Search for the cell housing the specified text and yield its [x, y] center coordinate. 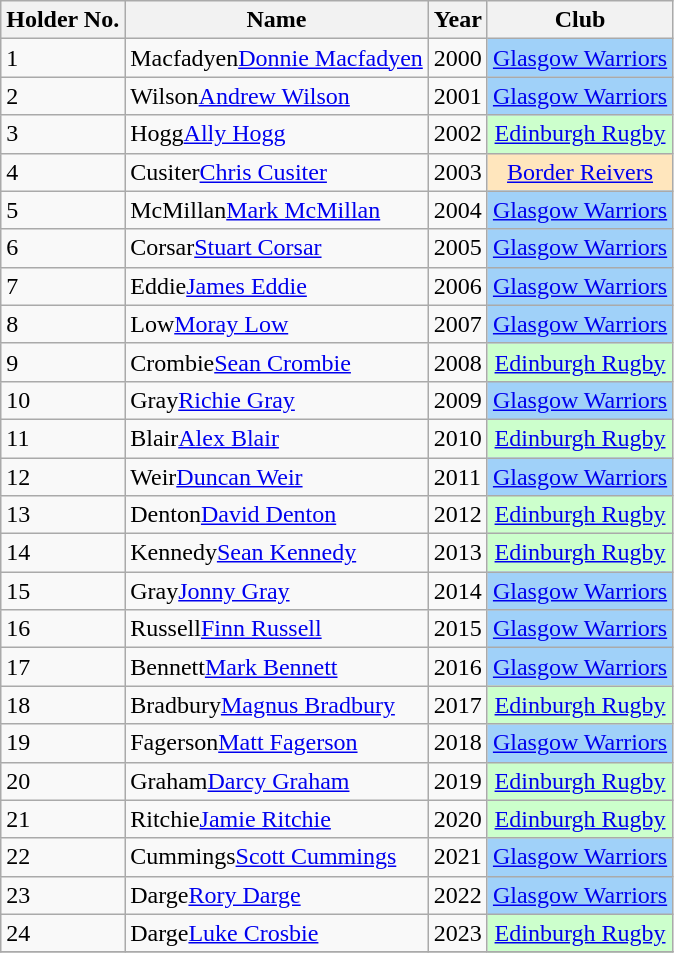
BlairAlex Blair [277, 438]
17 [63, 667]
DargeRory Darge [277, 895]
3 [63, 134]
CusiterChris Cusiter [277, 172]
2007 [458, 324]
5 [63, 210]
2014 [458, 591]
MacfadyenDonnie Macfadyen [277, 58]
8 [63, 324]
24 [63, 933]
2022 [458, 895]
2009 [458, 400]
CummingsScott Cummings [277, 857]
2008 [458, 362]
GrayJonny Gray [277, 591]
22 [63, 857]
11 [63, 438]
2003 [458, 172]
19 [63, 743]
CorsarStuart Corsar [277, 248]
Border Reivers [580, 172]
2010 [458, 438]
DargeLuke Crosbie [277, 933]
2013 [458, 553]
2015 [458, 629]
2 [63, 96]
McMillanMark McMillan [277, 210]
HoggAlly Hogg [277, 134]
10 [63, 400]
4 [63, 172]
2000 [458, 58]
CrombieSean Crombie [277, 362]
Name [277, 20]
23 [63, 895]
2023 [458, 933]
14 [63, 553]
LowMoray Low [277, 324]
15 [63, 591]
16 [63, 629]
Year [458, 20]
2012 [458, 515]
DentonDavid Denton [277, 515]
BradburyMagnus Bradbury [277, 705]
2016 [458, 667]
KennedySean Kennedy [277, 553]
18 [63, 705]
RussellFinn Russell [277, 629]
2020 [458, 819]
FagersonMatt Fagerson [277, 743]
2018 [458, 743]
6 [63, 248]
2006 [458, 286]
13 [63, 515]
21 [63, 819]
EddieJames Eddie [277, 286]
20 [63, 781]
Holder No. [63, 20]
7 [63, 286]
BennettMark Bennett [277, 667]
2001 [458, 96]
2019 [458, 781]
Club [580, 20]
WeirDuncan Weir [277, 477]
2011 [458, 477]
2017 [458, 705]
1 [63, 58]
2002 [458, 134]
2021 [458, 857]
9 [63, 362]
WilsonAndrew Wilson [277, 96]
GrahamDarcy Graham [277, 781]
12 [63, 477]
2005 [458, 248]
2004 [458, 210]
RitchieJamie Ritchie [277, 819]
GrayRichie Gray [277, 400]
